Locate the cell with the specified text and output its (x, y) center coordinate. 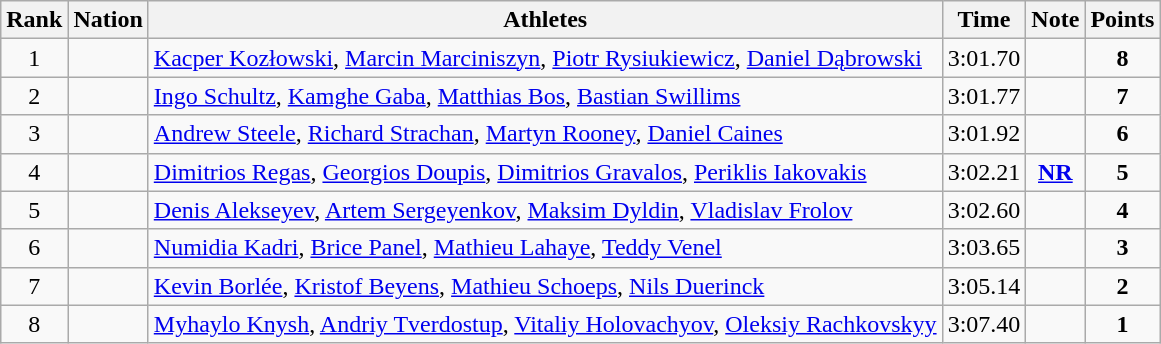
Myhaylo Knysh, Andriy Tverdostup, Vitaliy Holovachyov, Oleksiy Rachkovskyy (545, 324)
3:02.60 (984, 210)
Points (1122, 20)
3:05.14 (984, 286)
Ingo Schultz, Kamghe Gaba, Matthias Bos, Bastian Swillims (545, 96)
Nation (108, 20)
Dimitrios Regas, Georgios Doupis, Dimitrios Gravalos, Periklis Iakovakis (545, 172)
Rank (34, 20)
Kevin Borlée, Kristof Beyens, Mathieu Schoeps, Nils Duerinck (545, 286)
3:07.40 (984, 324)
Andrew Steele, Richard Strachan, Martyn Rooney, Daniel Caines (545, 134)
3:03.65 (984, 248)
3:02.21 (984, 172)
Athletes (545, 20)
Time (984, 20)
Denis Alekseyev, Artem Sergeyenkov, Maksim Dyldin, Vladislav Frolov (545, 210)
3:01.92 (984, 134)
NR (1056, 172)
Numidia Kadri, Brice Panel, Mathieu Lahaye, Teddy Venel (545, 248)
Note (1056, 20)
3:01.77 (984, 96)
Kacper Kozłowski, Marcin Marciniszyn, Piotr Rysiukiewicz, Daniel Dąbrowski (545, 58)
3:01.70 (984, 58)
